Search for the cell housing the specified text and yield its (X, Y) center coordinate. 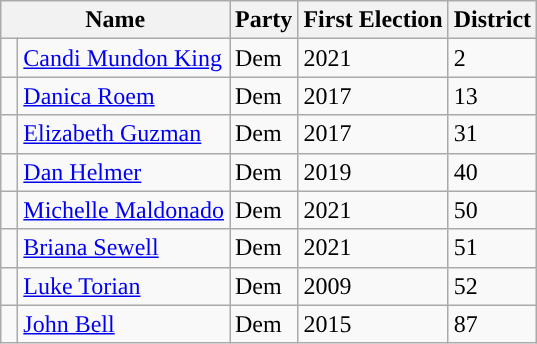
Briana Sewell (124, 248)
50 (492, 210)
Candi Mundon King (124, 58)
District (492, 20)
87 (492, 324)
2 (492, 58)
Party (264, 20)
2019 (373, 172)
52 (492, 286)
31 (492, 134)
40 (492, 172)
Danica Roem (124, 96)
13 (492, 96)
First Election (373, 20)
Michelle Maldonado (124, 210)
Luke Torian (124, 286)
2009 (373, 286)
2015 (373, 324)
Elizabeth Guzman (124, 134)
Dan Helmer (124, 172)
John Bell (124, 324)
51 (492, 248)
Name (116, 20)
